Capture the cell that displays the provided text and extract its (x, y) central coordinate. 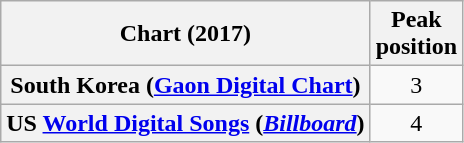
4 (416, 123)
US World Digital Songs (Billboard) (186, 123)
3 (416, 85)
South Korea (Gaon Digital Chart) (186, 85)
Chart (2017) (186, 34)
Peakposition (416, 34)
